Search for the cell housing the specified text and yield its (X, Y) center coordinate. 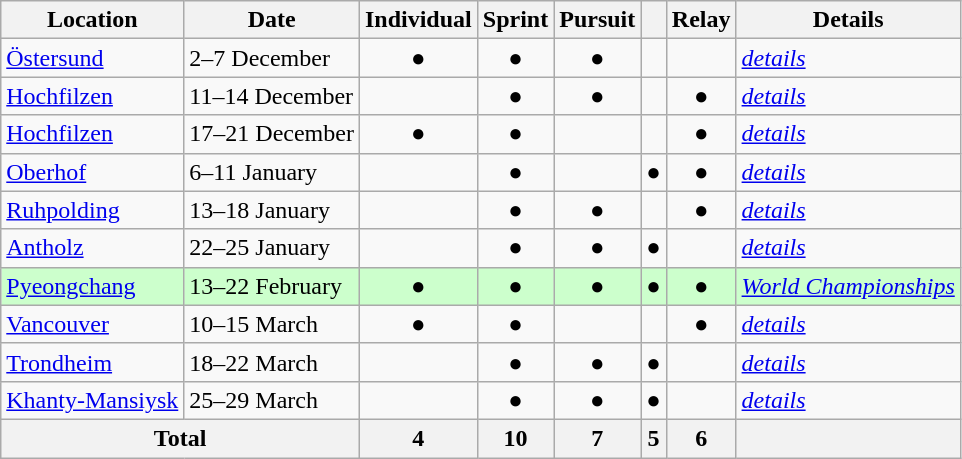
13–18 January (272, 210)
Khanty-Mansiysk (92, 400)
18–22 March (272, 362)
Oberhof (92, 172)
10–15 March (272, 324)
Pursuit (598, 20)
Total (180, 438)
Date (272, 20)
Antholz (92, 248)
7 (598, 438)
Östersund (92, 58)
17–21 December (272, 134)
2–7 December (272, 58)
4 (418, 438)
Vancouver (92, 324)
6–11 January (272, 172)
10 (515, 438)
World Championships (848, 286)
Location (92, 20)
Details (848, 20)
Ruhpolding (92, 210)
11–14 December (272, 96)
Individual (418, 20)
Relay (701, 20)
Pyeongchang (92, 286)
6 (701, 438)
Trondheim (92, 362)
13–22 February (272, 286)
25–29 March (272, 400)
5 (654, 438)
Sprint (515, 20)
22–25 January (272, 248)
